Return the [X, Y] coordinate for the center point of the cell that contains the specified text.  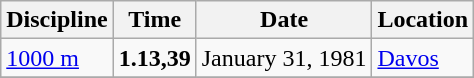
January 31, 1981 [284, 58]
Date [284, 20]
1.13,39 [154, 58]
Discipline [57, 20]
1000 m [57, 58]
Location [423, 20]
Time [154, 20]
Davos [423, 58]
